Output the [x, y] coordinate of the center of the cell containing the given text.  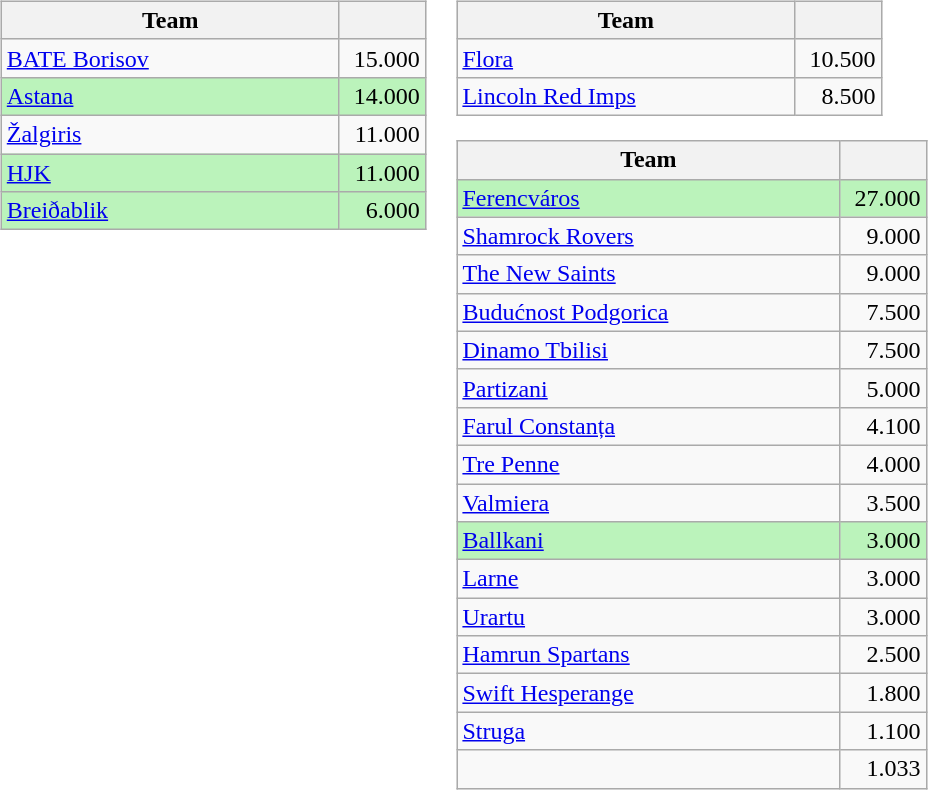
14.000 [382, 96]
Swift Hesperange [648, 693]
15.000 [382, 58]
Dinamo Tbilisi [648, 350]
HJK [170, 173]
Budućnost Podgorica [648, 312]
Ferencváros [648, 198]
Partizani [648, 388]
5.000 [883, 388]
Lincoln Red Imps [626, 96]
1.100 [883, 731]
Valmiera [648, 503]
BATE Borisov [170, 58]
The New Saints [648, 274]
6.000 [382, 211]
4.100 [883, 426]
1.800 [883, 693]
2.500 [883, 655]
27.000 [883, 198]
Ballkani [648, 541]
Struga [648, 731]
10.500 [838, 58]
1.033 [883, 769]
Hamrun Spartans [648, 655]
Farul Constanța [648, 426]
Tre Penne [648, 464]
Astana [170, 96]
Shamrock Rovers [648, 236]
Urartu [648, 617]
8.500 [838, 96]
4.000 [883, 464]
Breiðablik [170, 211]
Larne [648, 579]
3.500 [883, 503]
Flora [626, 58]
Žalgiris [170, 134]
